Extract the (X, Y) coordinate from the center of the cell holding the provided text.  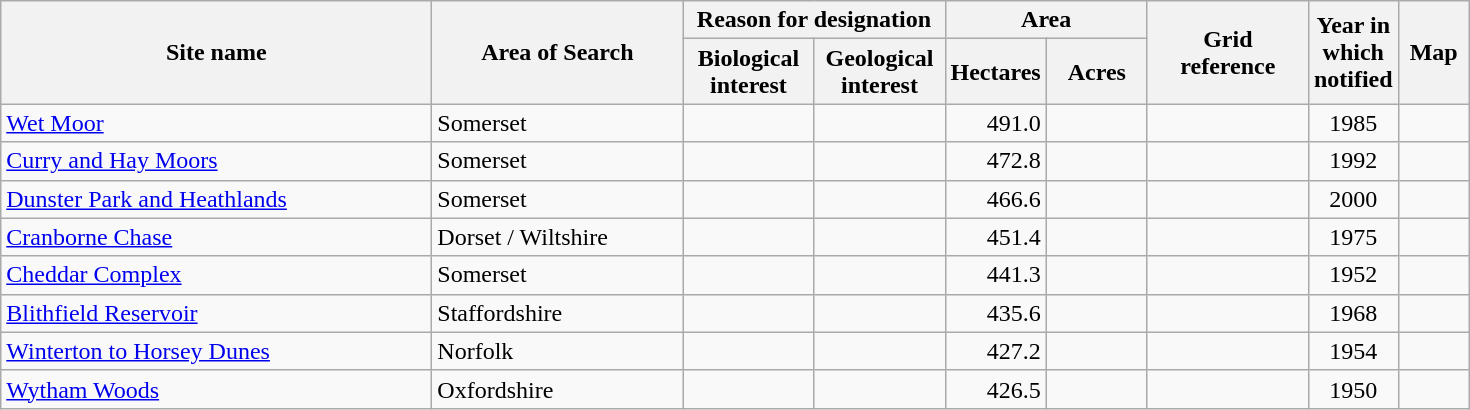
Curry and Hay Moors (216, 161)
Grid reference (1228, 52)
Wytham Woods (216, 389)
Area of Search (558, 52)
Site name (216, 52)
Dorset / Wiltshire (558, 237)
1952 (1353, 275)
Map (1434, 52)
1992 (1353, 161)
Acres (1096, 72)
1985 (1353, 123)
435.6 (996, 313)
426.5 (996, 389)
472.8 (996, 161)
Blithfield Reservoir (216, 313)
Cheddar Complex (216, 275)
491.0 (996, 123)
Norfolk (558, 351)
466.6 (996, 199)
Cranborne Chase (216, 237)
Winterton to Horsey Dunes (216, 351)
1975 (1353, 237)
Area (1046, 20)
Wet Moor (216, 123)
427.2 (996, 351)
441.3 (996, 275)
Reason for designation (814, 20)
Dunster Park and Heathlands (216, 199)
Staffordshire (558, 313)
1954 (1353, 351)
2000 (1353, 199)
1950 (1353, 389)
Oxfordshire (558, 389)
Biological interest (748, 72)
Hectares (996, 72)
1968 (1353, 313)
Year in which notified (1353, 52)
Geological interest (880, 72)
451.4 (996, 237)
